Search for the cell housing the specified text and yield its (x, y) center coordinate. 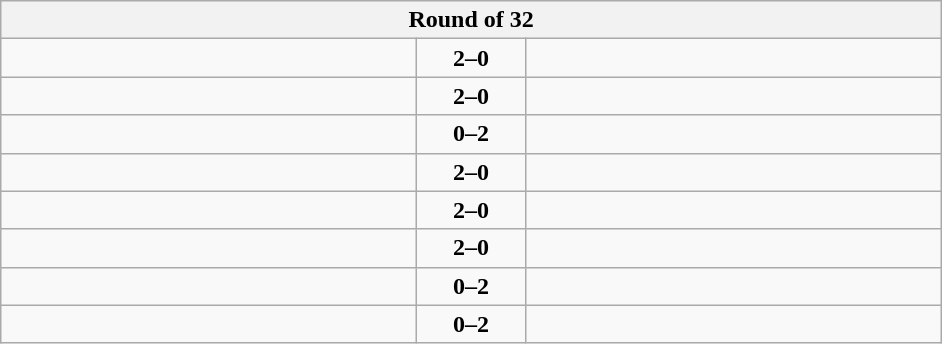
Round of 32 (472, 20)
